For the text-containing cell, return its midpoint in [X, Y] coordinate format. 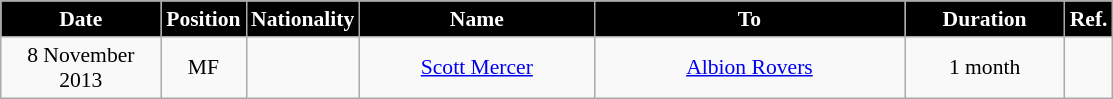
Position [204, 19]
Scott Mercer [476, 68]
To [749, 19]
8 November 2013 [81, 68]
Name [476, 19]
1 month [985, 68]
Date [81, 19]
Albion Rovers [749, 68]
Duration [985, 19]
Nationality [302, 19]
Ref. [1089, 19]
MF [204, 68]
